Return the [x, y] coordinate for the center point of the cell that contains the specified text.  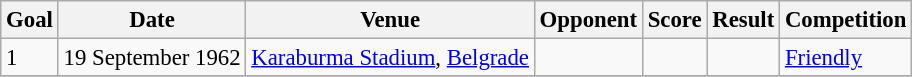
Opponent [588, 20]
Friendly [846, 58]
Competition [846, 20]
Result [744, 20]
19 September 1962 [152, 58]
Date [152, 20]
Goal [30, 20]
1 [30, 58]
Score [674, 20]
Karaburma Stadium, Belgrade [390, 58]
Venue [390, 20]
